Capture the cell that displays the provided text and extract its (X, Y) central coordinate. 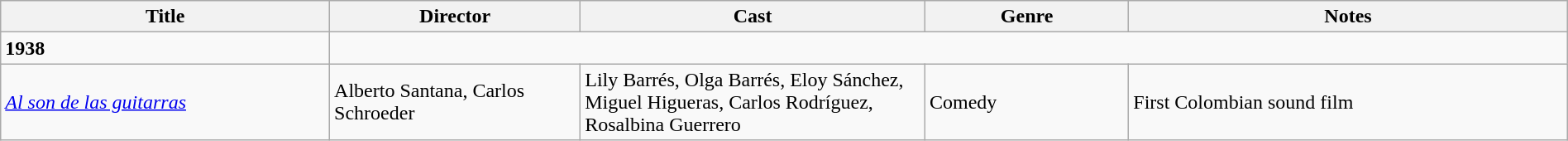
Notes (1348, 17)
Lily Barrés, Olga Barrés, Eloy Sánchez, Miguel Higueras, Carlos Rodríguez, Rosalbina Guerrero (753, 102)
Director (455, 17)
Cast (753, 17)
First Colombian sound film (1348, 102)
Genre (1026, 17)
Title (165, 17)
Al son de las guitarras (165, 102)
Comedy (1026, 102)
Alberto Santana, Carlos Schroeder (455, 102)
1938 (165, 48)
